Determine the (X, Y) coordinate at the center of the cell enclosing the given text.  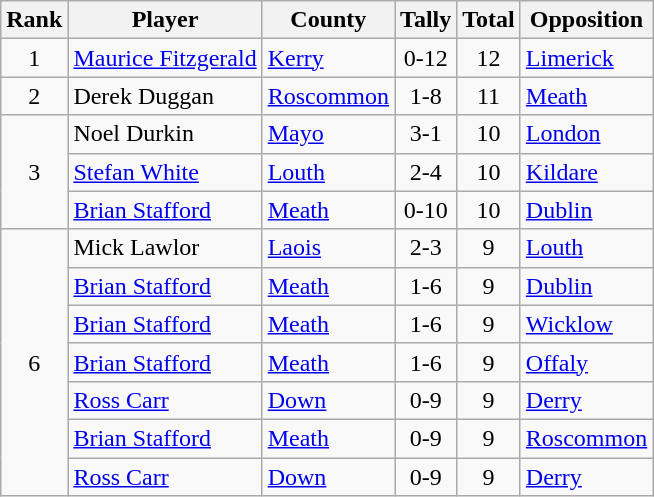
Tally (426, 20)
0-12 (426, 58)
1 (34, 58)
6 (34, 362)
2 (34, 96)
2-4 (426, 172)
3 (34, 172)
1-8 (426, 96)
Kildare (586, 172)
2-3 (426, 248)
3-1 (426, 134)
Opposition (586, 20)
Noel Durkin (165, 134)
Mayo (328, 134)
12 (489, 58)
London (586, 134)
11 (489, 96)
Kerry (328, 58)
Stefan White (165, 172)
0-10 (426, 210)
Mick Lawlor (165, 248)
Wicklow (586, 324)
Total (489, 20)
Rank (34, 20)
Player (165, 20)
Offaly (586, 362)
Laois (328, 248)
Derek Duggan (165, 96)
County (328, 20)
Limerick (586, 58)
Maurice Fitzgerald (165, 58)
